From the cell containing the given text, extract its center point as (x, y) coordinate. 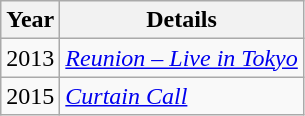
2015 (30, 96)
Details (182, 20)
Curtain Call (182, 96)
Reunion – Live in Tokyo (182, 58)
2013 (30, 58)
Year (30, 20)
